Pinpoint the cell where the given text exists, returning its [x, y] midpoint coordinate. 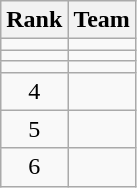
4 [34, 91]
Team [102, 20]
5 [34, 129]
Rank [34, 20]
6 [34, 167]
